Extract the [X, Y] coordinate from the center of the cell holding the provided text.  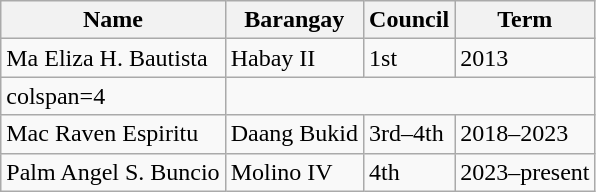
Council [410, 20]
3rd–4th [410, 134]
2023–present [525, 172]
2018–2023 [525, 134]
2013 [525, 58]
colspan=4 [113, 96]
Molino IV [294, 172]
Habay II [294, 58]
Mac Raven Espiritu [113, 134]
Daang Bukid [294, 134]
Barangay [294, 20]
4th [410, 172]
Name [113, 20]
1st [410, 58]
Ma Eliza H. Bautista [113, 58]
Palm Angel S. Buncio [113, 172]
Term [525, 20]
